Output the (X, Y) coordinate of the center of the cell containing the given text.  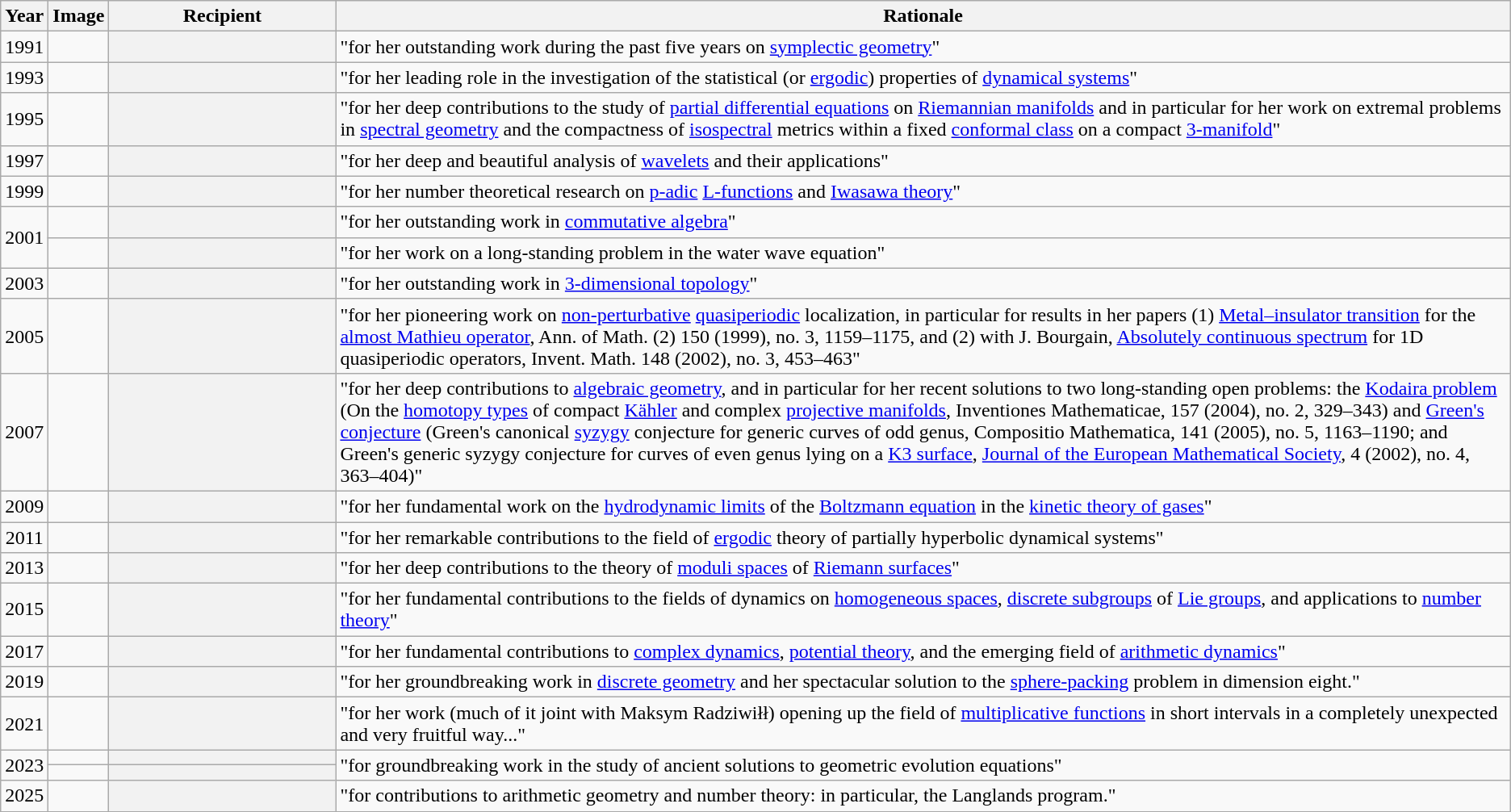
2017 (24, 651)
"for her number theoretical research on p-adic L-functions and Iwasawa theory" (923, 191)
1997 (24, 161)
"for her leading role in the investigation of the statistical (or ergodic) properties of dynamical systems" (923, 77)
2019 (24, 682)
"for her fundamental contributions to complex dynamics, potential theory, and the emerging field of arithmetic dynamics" (923, 651)
"for her groundbreaking work in discrete geometry and her spectacular solution to the sphere-packing problem in dimension eight." (923, 682)
Recipient (223, 16)
1999 (24, 191)
Image (79, 16)
"for her outstanding work in 3-dimensional topology" (923, 283)
2023 (24, 765)
2005 (24, 336)
2011 (24, 537)
2021 (24, 723)
2007 (24, 432)
"for her outstanding work in commutative algebra" (923, 222)
Rationale (923, 16)
2003 (24, 283)
"for her deep contributions to the theory of moduli spaces of Riemann surfaces" (923, 568)
"for her deep and beautiful analysis of wavelets and their applications" (923, 161)
"for her work on a long-standing problem in the water wave equation" (923, 253)
2001 (24, 237)
1991 (24, 47)
"for contributions to arithmetic geometry and number theory: in particular, the Langlands program." (923, 796)
2015 (24, 610)
Year (24, 16)
"for her outstanding work during the past five years on symplectic geometry" (923, 47)
1995 (24, 119)
2013 (24, 568)
"for her fundamental work on the hydrodynamic limits of the Boltzmann equation in the kinetic theory of gases" (923, 506)
"for groundbreaking work in the study of ancient solutions to geometric evolution equations" (923, 765)
1993 (24, 77)
2025 (24, 796)
2009 (24, 506)
"for her remarkable contributions to the field of ergodic theory of partially hyperbolic dynamical systems" (923, 537)
